For the text-containing cell, return its midpoint in (X, Y) coordinate format. 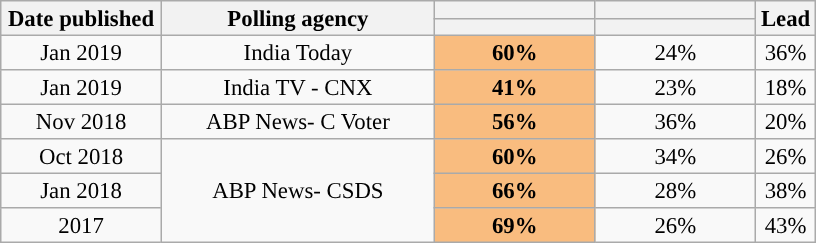
38% (786, 192)
28% (676, 192)
18% (786, 88)
66% (514, 192)
34% (676, 156)
India Today (298, 54)
23% (676, 88)
ABP News- CSDS (298, 191)
Lead (786, 18)
20% (786, 122)
56% (514, 122)
69% (514, 226)
41% (514, 88)
24% (676, 54)
Nov 2018 (82, 122)
2017 (82, 226)
ABP News- C Voter (298, 122)
43% (786, 226)
Date published (82, 18)
India TV - CNX (298, 88)
Polling agency (298, 18)
Jan 2018 (82, 192)
Oct 2018 (82, 156)
